Output the [X, Y] coordinate of the center of the cell containing the given text.  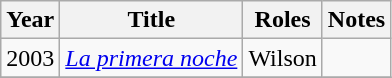
Year [30, 20]
Notes [356, 20]
La primera noche [152, 58]
2003 [30, 58]
Title [152, 20]
Wilson [282, 58]
Roles [282, 20]
